Scan for the cell matching the given text and deliver its [x, y] coordinate at center. 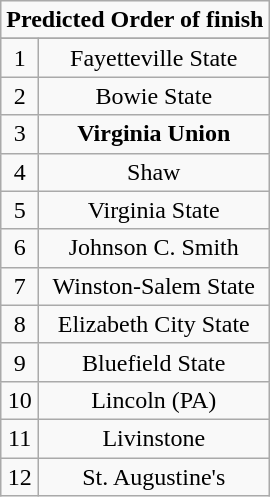
8 [20, 324]
Bowie State [154, 96]
3 [20, 134]
Predicted Order of finish [135, 20]
Fayetteville State [154, 58]
2 [20, 96]
1 [20, 58]
9 [20, 362]
11 [20, 438]
Winston-Salem State [154, 286]
Virginia Union [154, 134]
Shaw [154, 172]
Virginia State [154, 210]
6 [20, 248]
5 [20, 210]
Johnson C. Smith [154, 248]
Elizabeth City State [154, 324]
12 [20, 477]
Bluefield State [154, 362]
Livinstone [154, 438]
10 [20, 400]
4 [20, 172]
St. Augustine's [154, 477]
Lincoln (PA) [154, 400]
7 [20, 286]
